Return (X, Y) of the center of cell containing provided text 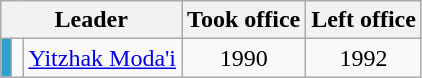
1990 (244, 58)
Took office (244, 20)
1992 (364, 58)
Left office (364, 20)
Leader (92, 20)
Yitzhak Moda'i (102, 58)
